Identify which cell holds the provided text, then report its [x, y] central coordinate. 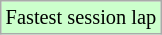
Fastest session lap [81, 17]
